Capture the cell that displays the provided text and extract its [X, Y] central coordinate. 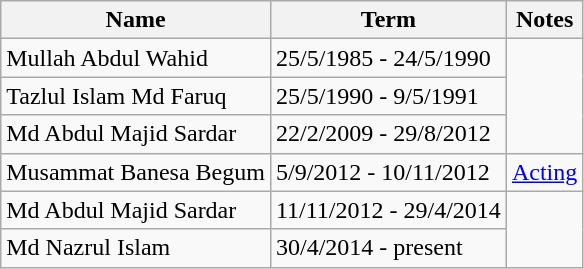
Acting [544, 172]
Term [388, 20]
Mullah Abdul Wahid [136, 58]
Name [136, 20]
Musammat Banesa Begum [136, 172]
Tazlul Islam Md Faruq [136, 96]
25/5/1990 - 9/5/1991 [388, 96]
25/5/1985 - 24/5/1990 [388, 58]
11/11/2012 - 29/4/2014 [388, 210]
Notes [544, 20]
30/4/2014 - present [388, 248]
22/2/2009 - 29/8/2012 [388, 134]
5/9/2012 - 10/11/2012 [388, 172]
Md Nazrul Islam [136, 248]
